Provide the [X, Y] coordinate of the cell's center where the given text is located.  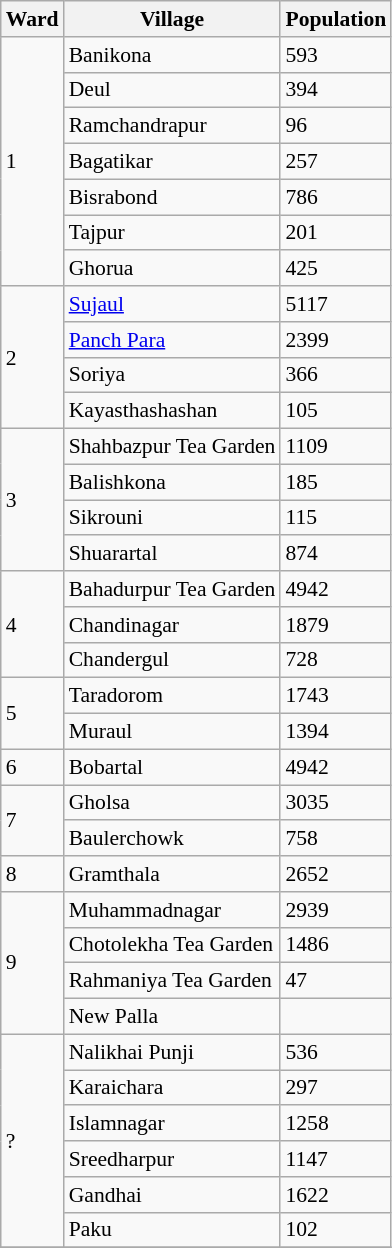
201 [336, 233]
425 [336, 269]
Shuarartal [172, 554]
? [32, 1141]
115 [336, 518]
366 [336, 375]
Shahbazpur Tea Garden [172, 447]
Chandergul [172, 660]
786 [336, 197]
47 [336, 981]
758 [336, 839]
1622 [336, 1195]
102 [336, 1230]
105 [336, 411]
1109 [336, 447]
593 [336, 55]
Karaichara [172, 1088]
Sreedharpur [172, 1159]
1394 [336, 732]
96 [336, 126]
2399 [336, 340]
Bisrabond [172, 197]
Tajpur [172, 233]
Chandinagar [172, 625]
Bahadurpur Tea Garden [172, 589]
Muraul [172, 732]
Rahmaniya Tea Garden [172, 981]
Population [336, 19]
536 [336, 1052]
Village [172, 19]
1743 [336, 696]
Kayasthashashan [172, 411]
9 [32, 963]
394 [336, 90]
Islamnagar [172, 1124]
Ward [32, 19]
Gholsa [172, 803]
Gandhai [172, 1195]
2939 [336, 910]
Gramthala [172, 874]
1 [32, 162]
Panch Para [172, 340]
874 [336, 554]
1147 [336, 1159]
Taradorom [172, 696]
185 [336, 482]
Bagatikar [172, 162]
3035 [336, 803]
Paku [172, 1230]
3 [32, 500]
Soriya [172, 375]
Bobartal [172, 767]
257 [336, 162]
Muhammadnagar [172, 910]
1258 [336, 1124]
8 [32, 874]
Deul [172, 90]
Balishkona [172, 482]
Ghorua [172, 269]
Sujaul [172, 304]
Ramchandrapur [172, 126]
728 [336, 660]
Sikrouni [172, 518]
5 [32, 714]
New Palla [172, 1017]
Chotolekha Tea Garden [172, 945]
2652 [336, 874]
4 [32, 624]
1879 [336, 625]
2 [32, 357]
5117 [336, 304]
1486 [336, 945]
Baulerchowk [172, 839]
297 [336, 1088]
6 [32, 767]
7 [32, 820]
Banikona [172, 55]
Nalikhai Punji [172, 1052]
